Detect which cell encompasses the target text, then output its (x, y) center coordinate. 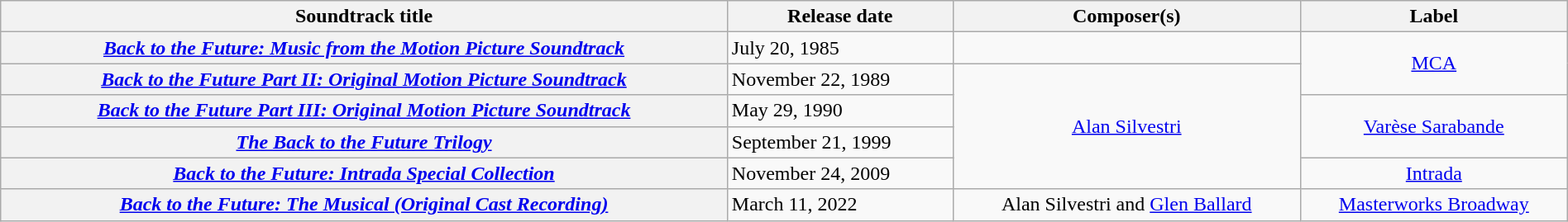
Soundtrack title (364, 17)
MCA (1434, 64)
Intrada (1434, 173)
September 21, 1999 (840, 142)
Composer(s) (1126, 17)
May 29, 1990 (840, 111)
Alan Silvestri (1126, 126)
The Back to the Future Trilogy (364, 142)
Varèse Sarabande (1434, 126)
November 24, 2009 (840, 173)
Back to the Future: Music from the Motion Picture Soundtrack (364, 48)
Alan Silvestri and Glen Ballard (1126, 205)
Back to the Future: The Musical (Original Cast Recording) (364, 205)
Masterworks Broadway (1434, 205)
Label (1434, 17)
Back to the Future Part II: Original Motion Picture Soundtrack (364, 79)
Back to the Future Part III: Original Motion Picture Soundtrack (364, 111)
November 22, 1989 (840, 79)
Back to the Future: Intrada Special Collection (364, 173)
July 20, 1985 (840, 48)
Release date (840, 17)
March 11, 2022 (840, 205)
